From the cell containing the given text, extract its center point as [x, y] coordinate. 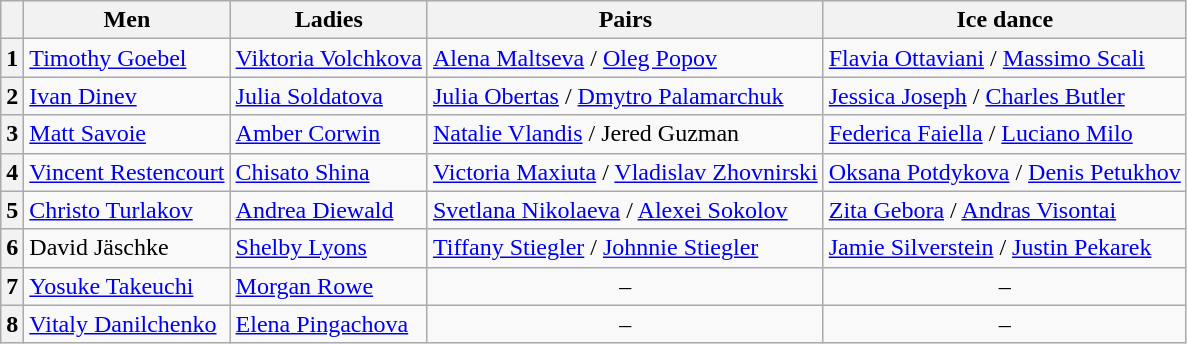
Vitaly Danilchenko [127, 324]
Chisato Shina [328, 172]
Yosuke Takeuchi [127, 286]
Zita Gebora / Andras Visontai [1004, 210]
8 [12, 324]
Oksana Potdykova / Denis Petukhov [1004, 172]
Tiffany Stiegler / Johnnie Stiegler [625, 248]
Jamie Silverstein / Justin Pekarek [1004, 248]
Ivan Dinev [127, 96]
Ladies [328, 20]
Men [127, 20]
Matt Savoie [127, 134]
Julia Soldatova [328, 96]
Shelby Lyons [328, 248]
6 [12, 248]
Timothy Goebel [127, 58]
Julia Obertas / Dmytro Palamarchuk [625, 96]
David Jäschke [127, 248]
Flavia Ottaviani / Massimo Scali [1004, 58]
3 [12, 134]
Alena Maltseva / Oleg Popov [625, 58]
Natalie Vlandis / Jered Guzman [625, 134]
Federica Faiella / Luciano Milo [1004, 134]
Victoria Maxiuta / Vladislav Zhovnirski [625, 172]
Pairs [625, 20]
1 [12, 58]
Vincent Restencourt [127, 172]
Elena Pingachova [328, 324]
Svetlana Nikolaeva / Alexei Sokolov [625, 210]
Andrea Diewald [328, 210]
Viktoria Volchkova [328, 58]
5 [12, 210]
Amber Corwin [328, 134]
2 [12, 96]
Ice dance [1004, 20]
Morgan Rowe [328, 286]
Jessica Joseph / Charles Butler [1004, 96]
7 [12, 286]
4 [12, 172]
Christo Turlakov [127, 210]
